From the cell containing the given text, extract its center point as (x, y) coordinate. 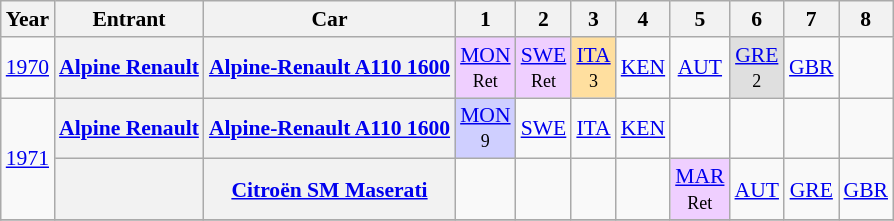
ITA (593, 128)
Car (330, 19)
Citroën SM Maserati (330, 190)
Entrant (129, 19)
SWE (544, 128)
8 (866, 19)
MONRet (486, 68)
3 (593, 19)
Year (28, 19)
1 (486, 19)
1970 (28, 68)
SWERet (544, 68)
5 (700, 19)
GRE2 (757, 68)
2 (544, 19)
GRE (812, 190)
1971 (28, 159)
7 (812, 19)
4 (643, 19)
MARRet (700, 190)
6 (757, 19)
ITA3 (593, 68)
MON9 (486, 128)
